For the text-containing cell, return its midpoint in (x, y) coordinate format. 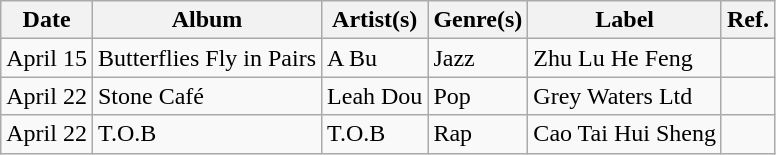
Stone Café (206, 96)
Ref. (748, 20)
Rap (478, 134)
Label (625, 20)
Butterflies Fly in Pairs (206, 58)
Jazz (478, 58)
April 15 (47, 58)
Date (47, 20)
Zhu Lu He Feng (625, 58)
Leah Dou (375, 96)
Grey Waters Ltd (625, 96)
Artist(s) (375, 20)
A Bu (375, 58)
Genre(s) (478, 20)
Album (206, 20)
Cao Tai Hui Sheng (625, 134)
Pop (478, 96)
